Return the [x, y] coordinate for the center point of the cell that contains the specified text.  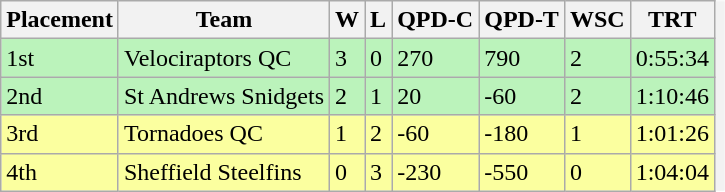
Velociraptors QC [224, 58]
W [348, 20]
WSC [597, 20]
QPD-T [522, 20]
4th [60, 172]
-230 [436, 172]
1:04:04 [672, 172]
1st [60, 58]
Sheffield Steelfins [224, 172]
QPD-C [436, 20]
TRT [672, 20]
St Andrews Snidgets [224, 96]
790 [522, 58]
20 [436, 96]
1:10:46 [672, 96]
Tornadoes QC [224, 134]
Placement [60, 20]
270 [436, 58]
2nd [60, 96]
-550 [522, 172]
3rd [60, 134]
-180 [522, 134]
1:01:26 [672, 134]
0:55:34 [672, 58]
L [378, 20]
Team [224, 20]
